Output the [x, y] coordinate of the center of the cell containing the given text.  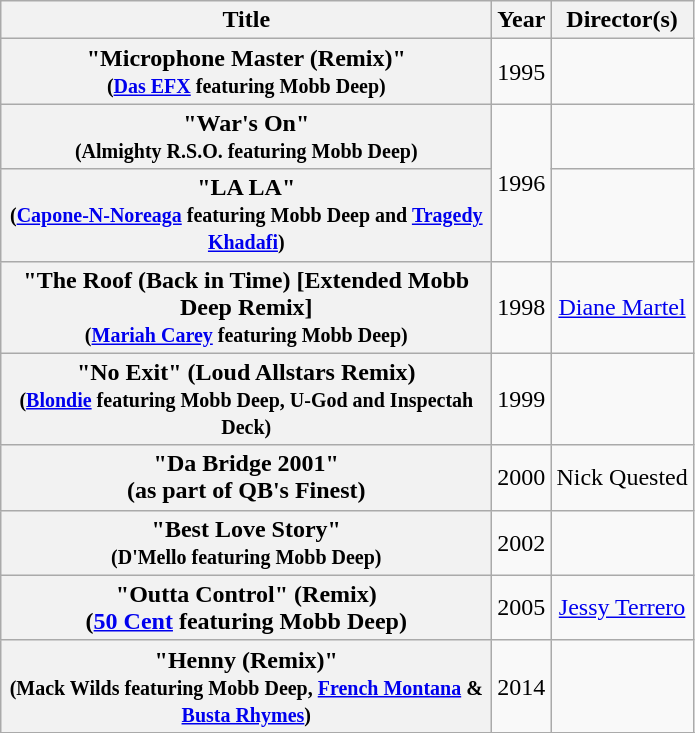
"Henny (Remix)"(Mack Wilds featuring Mobb Deep, French Montana & Busta Rhymes) [246, 686]
1999 [522, 399]
2014 [522, 686]
1996 [522, 182]
2000 [522, 478]
Nick Quested [622, 478]
"Da Bridge 2001"(as part of QB's Finest) [246, 478]
"Microphone Master (Remix)"(Das EFX featuring Mobb Deep) [246, 72]
2002 [522, 542]
2005 [522, 608]
"Best Love Story"(D'Mello featuring Mobb Deep) [246, 542]
Title [246, 20]
"The Roof (Back in Time) [Extended Mobb Deep Remix](Mariah Carey featuring Mobb Deep) [246, 307]
1995 [522, 72]
Year [522, 20]
Director(s) [622, 20]
Diane Martel [622, 307]
"Outta Control" (Remix)(50 Cent featuring Mobb Deep) [246, 608]
"War's On"(Almighty R.S.O. featuring Mobb Deep) [246, 136]
"No Exit" (Loud Allstars Remix)(Blondie featuring Mobb Deep, U-God and Inspectah Deck) [246, 399]
Jessy Terrero [622, 608]
1998 [522, 307]
"LA LA"(Capone-N-Noreaga featuring Mobb Deep and Tragedy Khadafi) [246, 215]
